Detect which cell encompasses the target text, then output its [X, Y] center coordinate. 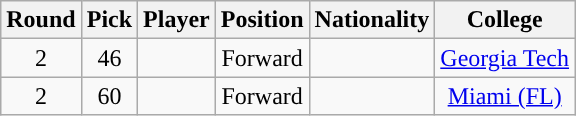
Georgia Tech [505, 58]
College [505, 20]
46 [109, 58]
Round [41, 20]
Miami (FL) [505, 96]
Position [262, 20]
Player [177, 20]
Pick [109, 20]
60 [109, 96]
Nationality [372, 20]
